From the cell containing the given text, extract its center point as (X, Y) coordinate. 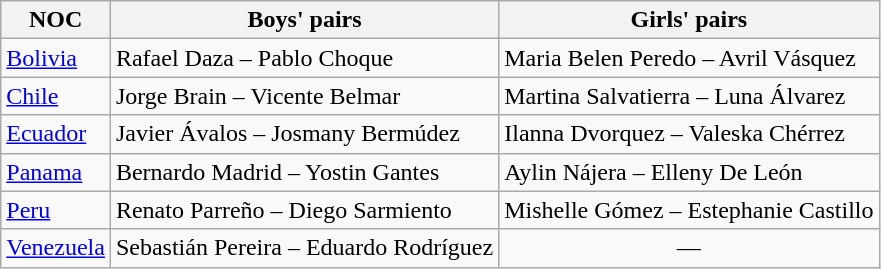
Peru (56, 210)
Aylin Nájera – Elleny De León (689, 172)
Renato Parreño – Diego Sarmiento (304, 210)
Maria Belen Peredo – Avril Vásquez (689, 58)
NOC (56, 20)
Chile (56, 96)
Martina Salvatierra – Luna Álvarez (689, 96)
Jorge Brain – Vicente Belmar (304, 96)
Javier Ávalos – Josmany Bermúdez (304, 134)
Bolivia (56, 58)
Venezuela (56, 248)
Mishelle Gómez – Estephanie Castillo (689, 210)
Ilanna Dvorquez – Valeska Chérrez (689, 134)
Bernardo Madrid – Yostin Gantes (304, 172)
Girls' pairs (689, 20)
Ecuador (56, 134)
Sebastián Pereira – Eduardo Rodríguez (304, 248)
— (689, 248)
Rafael Daza – Pablo Choque (304, 58)
Boys' pairs (304, 20)
Panama (56, 172)
